Find where the given text appears and provide that cell's center as (X, Y) coordinate. 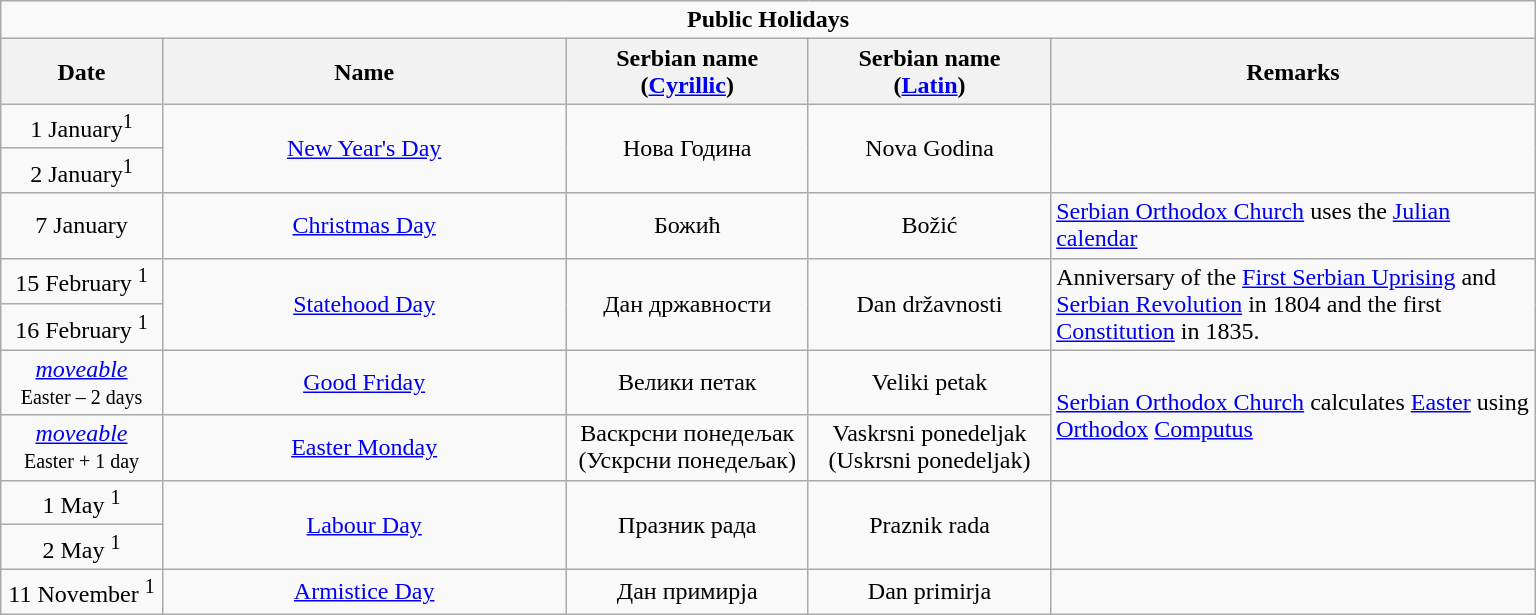
Statehood Day (364, 304)
Anniversary of the First Serbian Uprising and Serbian Revolution in 1804 and the first Constitution in 1835. (1294, 304)
Date (82, 72)
Veliki petak (929, 382)
Васкрсни понедељак (Ускрсни понедељак) (687, 448)
1 January1 (82, 126)
Vaskrsni ponedeljak (Uskrsni ponedeljak) (929, 448)
Nova Godina (929, 148)
11 November 1 (82, 592)
Дан државности (687, 304)
Remarks (1294, 72)
16 February 1 (82, 327)
moveableEaster – 2 days (82, 382)
Christmas Day (364, 226)
15 February 1 (82, 281)
Serbian name(Cyrillic) (687, 72)
Praznik rada (929, 524)
7 January (82, 226)
Easter Monday (364, 448)
Good Friday (364, 382)
Public Holidays (768, 20)
New Year's Day (364, 148)
moveableEaster + 1 day (82, 448)
Serbian name(Latin) (929, 72)
Празник рада (687, 524)
Armistice Day (364, 592)
Нова Година (687, 148)
Dan državnosti (929, 304)
Serbian Orthodox Church uses the Julian calendar (1294, 226)
Божић (687, 226)
Božić (929, 226)
Велики петак (687, 382)
2 January1 (82, 170)
Dan primirja (929, 592)
Дан примирја (687, 592)
1 May 1 (82, 502)
Labour Day (364, 524)
Name (364, 72)
2 May 1 (82, 548)
Serbian Orthodox Church calculates Easter using Orthodox Computus (1294, 415)
